From the cell containing the given text, extract its center point as (X, Y) coordinate. 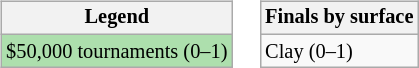
$50,000 tournaments (0–1) (116, 51)
Clay (0–1) (339, 51)
Legend (116, 18)
Finals by surface (339, 18)
